Pinpoint the cell where the given text exists, returning its (x, y) midpoint coordinate. 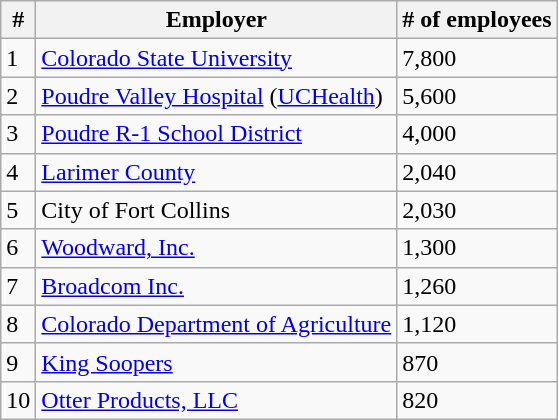
Woodward, Inc. (216, 248)
820 (477, 400)
9 (18, 362)
1,260 (477, 286)
Larimer County (216, 172)
Broadcom Inc. (216, 286)
4 (18, 172)
Colorado State University (216, 58)
7,800 (477, 58)
2 (18, 96)
# of employees (477, 20)
2,040 (477, 172)
1,300 (477, 248)
5,600 (477, 96)
4,000 (477, 134)
870 (477, 362)
King Soopers (216, 362)
8 (18, 324)
3 (18, 134)
Poudre Valley Hospital (UCHealth) (216, 96)
10 (18, 400)
# (18, 20)
Otter Products, LLC (216, 400)
1,120 (477, 324)
7 (18, 286)
City of Fort Collins (216, 210)
6 (18, 248)
1 (18, 58)
5 (18, 210)
Employer (216, 20)
Poudre R-1 School District (216, 134)
Colorado Department of Agriculture (216, 324)
2,030 (477, 210)
